Pinpoint the cell where the given text exists, returning its (x, y) midpoint coordinate. 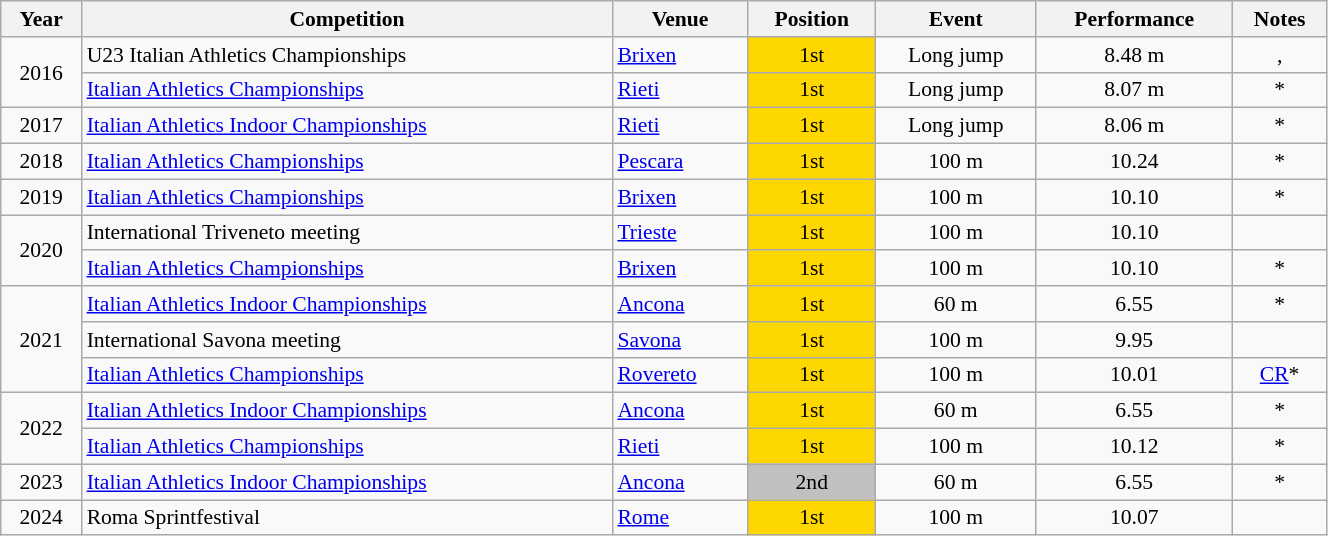
8.07 m (1134, 90)
Pescara (680, 162)
Position (812, 19)
Rome (680, 518)
Trieste (680, 233)
2024 (42, 518)
2020 (42, 250)
CR* (1280, 375)
2021 (42, 340)
10.07 (1134, 518)
8.48 m (1134, 55)
International Savona meeting (348, 340)
10.24 (1134, 162)
Venue (680, 19)
2016 (42, 72)
8.06 m (1134, 126)
Savona (680, 340)
2019 (42, 197)
10.12 (1134, 447)
2017 (42, 126)
2022 (42, 428)
Notes (1280, 19)
10.01 (1134, 375)
Competition (348, 19)
Event (956, 19)
Roma Sprintfestival (348, 518)
Performance (1134, 19)
Rovereto (680, 375)
2018 (42, 162)
9.95 (1134, 340)
, (1280, 55)
International Triveneto meeting (348, 233)
U23 Italian Athletics Championships (348, 55)
2nd (812, 482)
2023 (42, 482)
Year (42, 19)
